Return (x, y) of the center of cell containing provided text 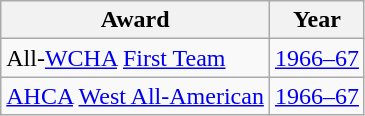
Award (136, 20)
All-WCHA First Team (136, 58)
AHCA West All-American (136, 96)
Year (316, 20)
